Identify which cell holds the provided text, then report its [x, y] central coordinate. 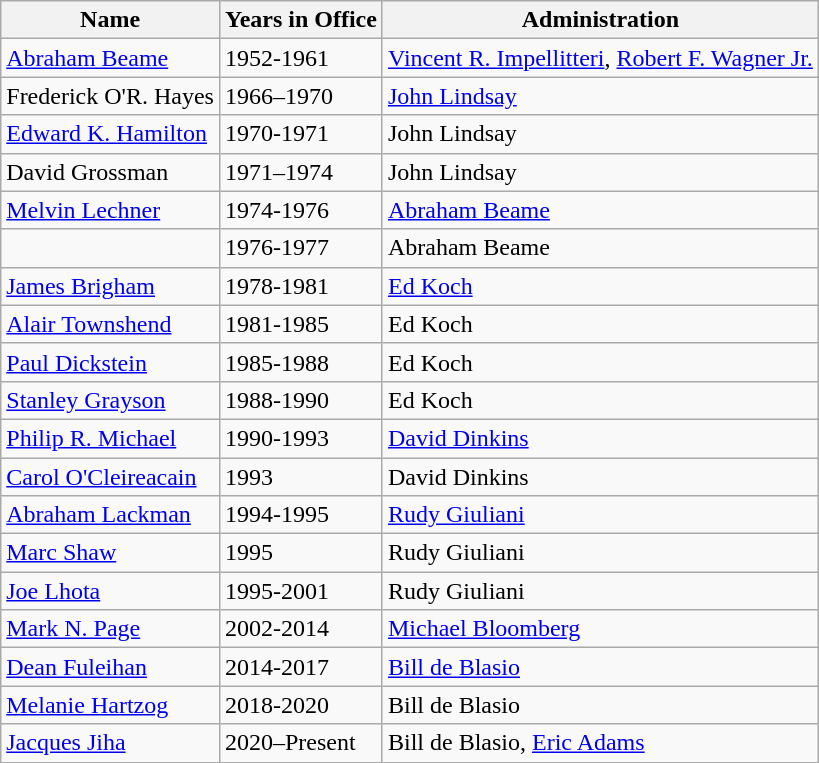
Philip R. Michael [110, 438]
Alair Townshend [110, 324]
Marc Shaw [110, 553]
1976-1977 [300, 248]
1993 [300, 477]
1995 [300, 553]
Years in Office [300, 20]
Stanley Grayson [110, 400]
Mark N. Page [110, 629]
2018-2020 [300, 705]
Frederick O'R. Hayes [110, 96]
1981-1985 [300, 324]
1990-1993 [300, 438]
Carol O'Cleireacain [110, 477]
Administration [600, 20]
1970-1971 [300, 134]
Jacques Jiha [110, 743]
Paul Dickstein [110, 362]
Bill de Blasio, Eric Adams [600, 743]
1952-1961 [300, 58]
David Grossman [110, 172]
Melvin Lechner [110, 210]
1995-2001 [300, 591]
2014-2017 [300, 667]
1985-1988 [300, 362]
2020–Present [300, 743]
1994-1995 [300, 515]
1971–1974 [300, 172]
1988-1990 [300, 400]
Dean Fuleihan [110, 667]
Michael Bloomberg [600, 629]
James Brigham [110, 286]
Edward K. Hamilton [110, 134]
Abraham Lackman [110, 515]
1966–1970 [300, 96]
Melanie Hartzog [110, 705]
1974-1976 [300, 210]
2002-2014 [300, 629]
Name [110, 20]
Joe Lhota [110, 591]
Vincent R. Impellitteri, Robert F. Wagner Jr. [600, 58]
1978-1981 [300, 286]
